Identify which cell holds the provided text, then report its [x, y] central coordinate. 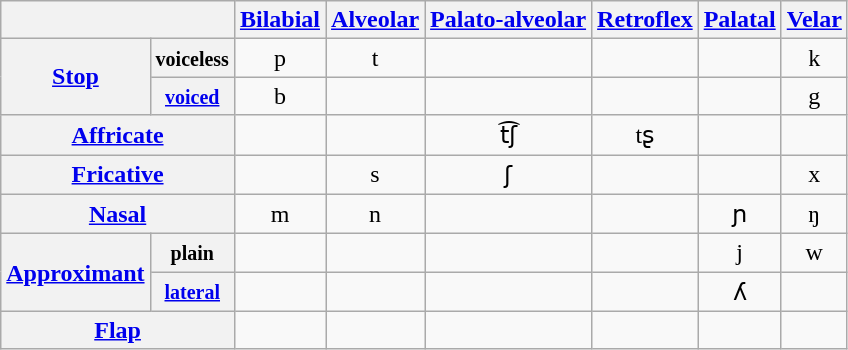
Flap [118, 330]
tʂ [646, 135]
Velar [814, 20]
Bilabial [280, 20]
t͡ʃ [508, 135]
ɲ [740, 214]
plain [192, 253]
voiceless [192, 58]
w [814, 253]
k [814, 58]
g [814, 96]
m [280, 214]
ʃ [508, 174]
Retroflex [646, 20]
x [814, 174]
Approximant [76, 273]
Palatal [740, 20]
p [280, 58]
j [740, 253]
ʎ [740, 292]
ŋ [814, 214]
Palato-alveolar [508, 20]
Alveolar [376, 20]
voiced [192, 96]
Stop [76, 77]
Affricate [118, 135]
lateral [192, 292]
Fricative [118, 174]
t [376, 58]
s [376, 174]
b [280, 96]
Nasal [118, 214]
n [376, 214]
